Find where the given text appears and provide that cell's center as (X, Y) coordinate. 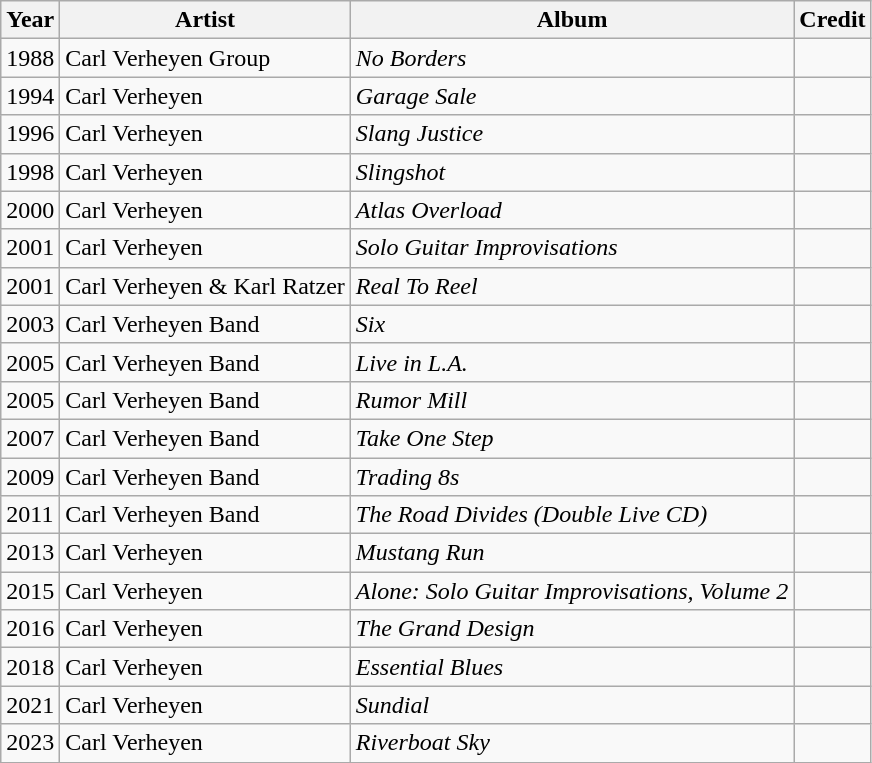
1994 (30, 96)
2015 (30, 591)
1988 (30, 58)
Carl Verheyen Group (206, 58)
Sundial (572, 705)
Atlas Overload (572, 210)
Trading 8s (572, 477)
Slang Justice (572, 134)
Album (572, 20)
Take One Step (572, 438)
2011 (30, 515)
Credit (832, 20)
2000 (30, 210)
Solo Guitar Improvisations (572, 248)
The Road Divides (Double Live CD) (572, 515)
2013 (30, 553)
1998 (30, 172)
No Borders (572, 58)
Real To Reel (572, 286)
Rumor Mill (572, 400)
The Grand Design (572, 629)
Six (572, 324)
2016 (30, 629)
Essential Blues (572, 667)
2007 (30, 438)
Carl Verheyen & Karl Ratzer (206, 286)
Garage Sale (572, 96)
2009 (30, 477)
Artist (206, 20)
2023 (30, 743)
2003 (30, 324)
Year (30, 20)
Riverboat Sky (572, 743)
2018 (30, 667)
1996 (30, 134)
Alone: Solo Guitar Improvisations, Volume 2 (572, 591)
Mustang Run (572, 553)
Slingshot (572, 172)
Live in L.A. (572, 362)
2021 (30, 705)
